Pinpoint the cell where the given text exists, returning its (X, Y) midpoint coordinate. 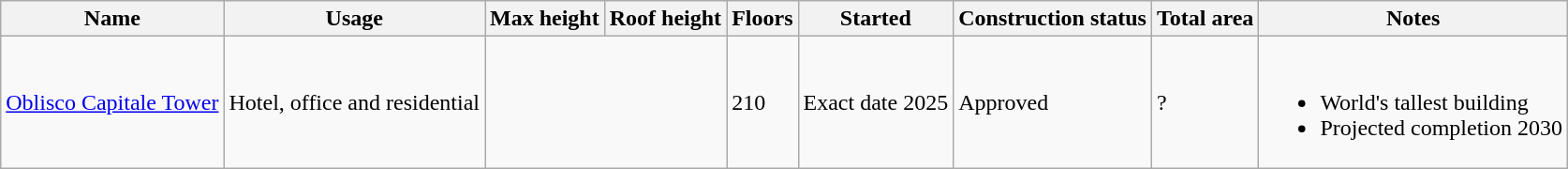
Total area (1205, 19)
Max height (545, 19)
Usage (354, 19)
World's tallest buildingProjected completion 2030 (1413, 102)
Notes (1413, 19)
Started (876, 19)
Approved (1053, 102)
Construction status (1053, 19)
Exact date 2025 (876, 102)
Oblisco Capitale Tower (112, 102)
Floors (762, 19)
? (1205, 102)
Name (112, 19)
Roof height (665, 19)
Hotel, office and residential (354, 102)
210 (762, 102)
